From the cell containing the given text, extract its center point as [x, y] coordinate. 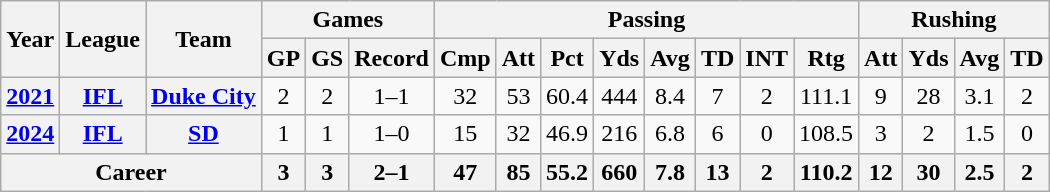
1.5 [980, 134]
1–1 [392, 96]
League [103, 39]
444 [620, 96]
Career [132, 172]
8.4 [670, 96]
2021 [30, 96]
Team [204, 39]
30 [928, 172]
46.9 [568, 134]
110.2 [826, 172]
55.2 [568, 172]
SD [204, 134]
Duke City [204, 96]
13 [717, 172]
7 [717, 96]
85 [518, 172]
47 [465, 172]
Rushing [954, 20]
Passing [646, 20]
6.8 [670, 134]
1–0 [392, 134]
2024 [30, 134]
108.5 [826, 134]
216 [620, 134]
2–1 [392, 172]
GS [328, 58]
6 [717, 134]
Rtg [826, 58]
Cmp [465, 58]
Games [348, 20]
2.5 [980, 172]
GP [283, 58]
660 [620, 172]
60.4 [568, 96]
INT [767, 58]
7.8 [670, 172]
111.1 [826, 96]
28 [928, 96]
53 [518, 96]
3.1 [980, 96]
12 [881, 172]
Pct [568, 58]
Year [30, 39]
15 [465, 134]
Record [392, 58]
9 [881, 96]
